Detect which cell encompasses the target text, then output its [x, y] center coordinate. 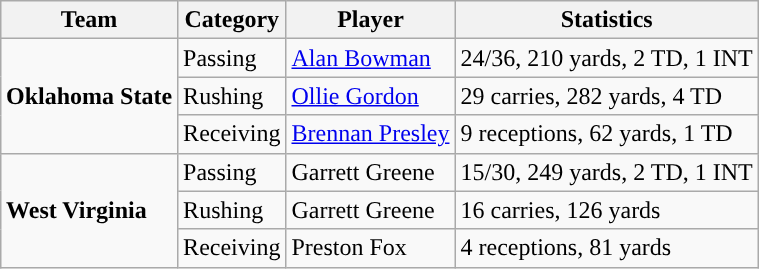
24/36, 210 yards, 2 TD, 1 INT [606, 58]
Player [370, 20]
Preston Fox [370, 248]
29 carries, 282 yards, 4 TD [606, 96]
9 receptions, 62 yards, 1 TD [606, 134]
16 carries, 126 yards [606, 210]
Alan Bowman [370, 58]
West Virginia [90, 210]
15/30, 249 yards, 2 TD, 1 INT [606, 172]
Oklahoma State [90, 96]
4 receptions, 81 yards [606, 248]
Statistics [606, 20]
Ollie Gordon [370, 96]
Brennan Presley [370, 134]
Category [232, 20]
Team [90, 20]
